Extract the (x, y) coordinate from the center of the cell holding the provided text.  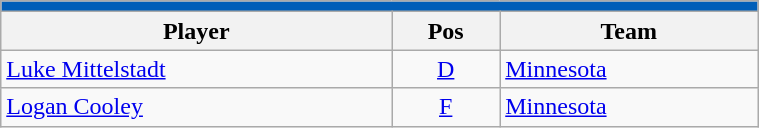
Player (196, 31)
Team (629, 31)
F (446, 107)
Logan Cooley (196, 107)
D (446, 69)
Luke Mittelstadt (196, 69)
Pos (446, 31)
